Locate the cell with the specified text and output its [X, Y] center coordinate. 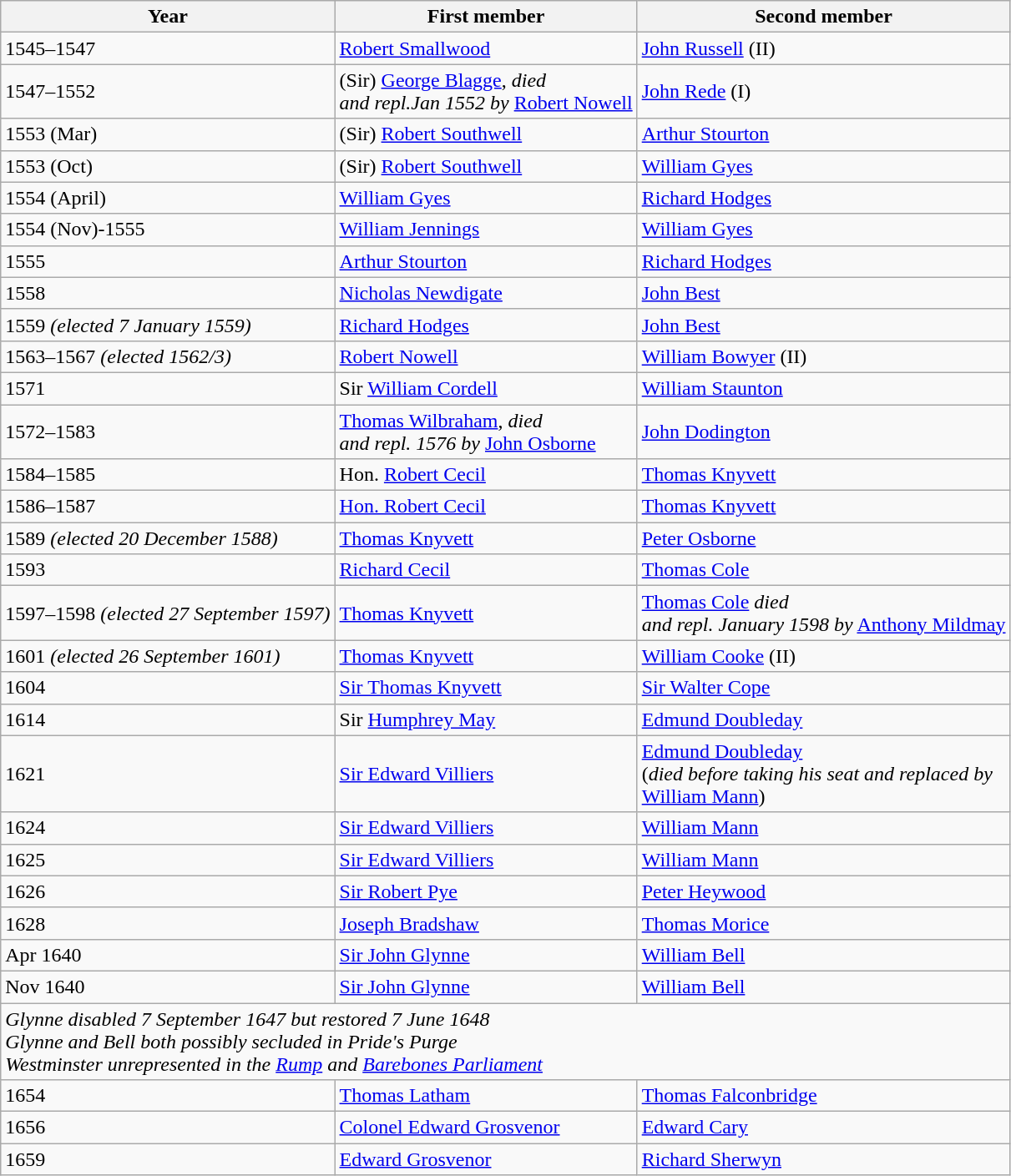
1545–1547 [168, 48]
Nov 1640 [168, 987]
1558 [168, 293]
Richard Sherwyn [823, 1159]
1563–1567 (elected 1562/3) [168, 356]
Sir William Cordell [486, 388]
1628 [168, 923]
Edward Grosvenor [486, 1159]
John Russell (II) [823, 48]
William Jennings [486, 230]
1659 [168, 1159]
Edmund Doubleday (died before taking his seat and replaced by William Mann) [823, 774]
Nicholas Newdigate [486, 293]
1593 [168, 570]
1604 [168, 688]
William Staunton [823, 388]
Thomas Latham [486, 1096]
Peter Osborne [823, 538]
Sir Thomas Knyvett [486, 688]
First member [486, 17]
William Cooke (II) [823, 656]
1621 [168, 774]
1589 (elected 20 December 1588) [168, 538]
Thomas Wilbraham, died and repl. 1576 by John Osborne [486, 431]
1601 (elected 26 September 1601) [168, 656]
Edward Cary [823, 1128]
Second member [823, 17]
Colonel Edward Grosvenor [486, 1128]
Robert Smallwood [486, 48]
Year [168, 17]
1586–1587 [168, 507]
1553 (Oct) [168, 166]
Thomas Cole died and repl. January 1598 by Anthony Mildmay [823, 613]
1597–1598 (elected 27 September 1597) [168, 613]
Thomas Morice [823, 923]
1571 [168, 388]
Sir Humphrey May [486, 719]
Apr 1640 [168, 955]
Joseph Bradshaw [486, 923]
1554 (Nov)-1555 [168, 230]
Peter Heywood [823, 891]
Thomas Falconbridge [823, 1096]
Sir Robert Pye [486, 891]
Richard Cecil [486, 570]
1624 [168, 828]
1555 [168, 261]
1614 [168, 719]
William Bowyer (II) [823, 356]
Thomas Cole [823, 570]
1559 (elected 7 January 1559) [168, 325]
Sir Walter Cope [823, 688]
(Sir) George Blagge, died and repl.Jan 1552 by Robert Nowell [486, 92]
1626 [168, 891]
1572–1583 [168, 431]
John Dodington [823, 431]
1656 [168, 1128]
Edmund Doubleday [823, 719]
John Rede (I) [823, 92]
1584–1585 [168, 475]
1553 (Mar) [168, 134]
1654 [168, 1096]
1625 [168, 860]
1547–1552 [168, 92]
1554 (April) [168, 198]
Robert Nowell [486, 356]
